Find where the given text appears and provide that cell's center as [X, Y] coordinate. 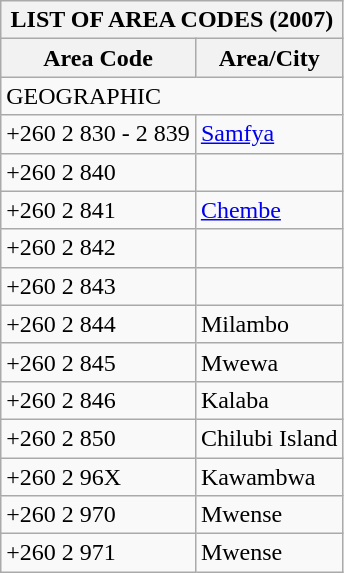
Milambo [269, 324]
Area Code [98, 58]
Samfya [269, 134]
+260 2 96X [98, 477]
+260 2 846 [98, 400]
+260 2 830 - 2 839 [98, 134]
+260 2 845 [98, 362]
Chilubi Island [269, 438]
+260 2 843 [98, 286]
LIST OF AREA CODES (2007) [172, 20]
Kawambwa [269, 477]
+260 2 840 [98, 172]
+260 2 970 [98, 515]
+260 2 971 [98, 553]
Kalaba [269, 400]
+260 2 842 [98, 248]
+260 2 841 [98, 210]
Chembe [269, 210]
+260 2 844 [98, 324]
Mwewa [269, 362]
Area/City [269, 58]
GEOGRAPHIC [172, 96]
+260 2 850 [98, 438]
